Capture the cell that displays the provided text and extract its [X, Y] central coordinate. 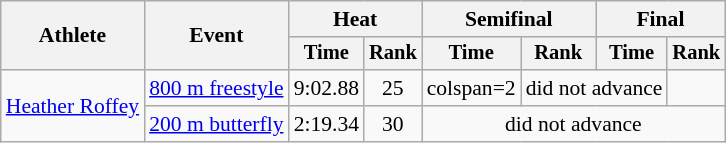
Final [660, 19]
30 [393, 124]
800 m freestyle [216, 88]
200 m butterfly [216, 124]
colspan=2 [472, 88]
Heather Roffey [72, 106]
2:19.34 [326, 124]
Heat [356, 19]
Semifinal [509, 19]
9:02.88 [326, 88]
25 [393, 88]
Event [216, 36]
Athlete [72, 36]
